Extract the (X, Y) coordinate from the center of the cell holding the provided text.  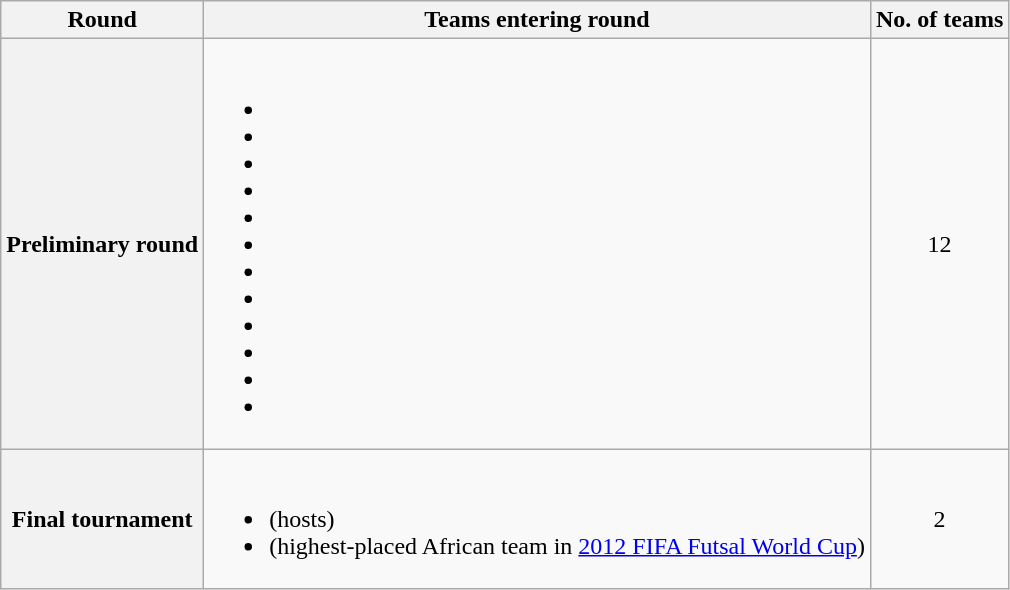
Round (102, 20)
Preliminary round (102, 244)
No. of teams (939, 20)
Teams entering round (538, 20)
2 (939, 519)
(hosts) (highest-placed African team in 2012 FIFA Futsal World Cup) (538, 519)
Final tournament (102, 519)
12 (939, 244)
